Extract the (X, Y) coordinate from the center of the cell holding the provided text.  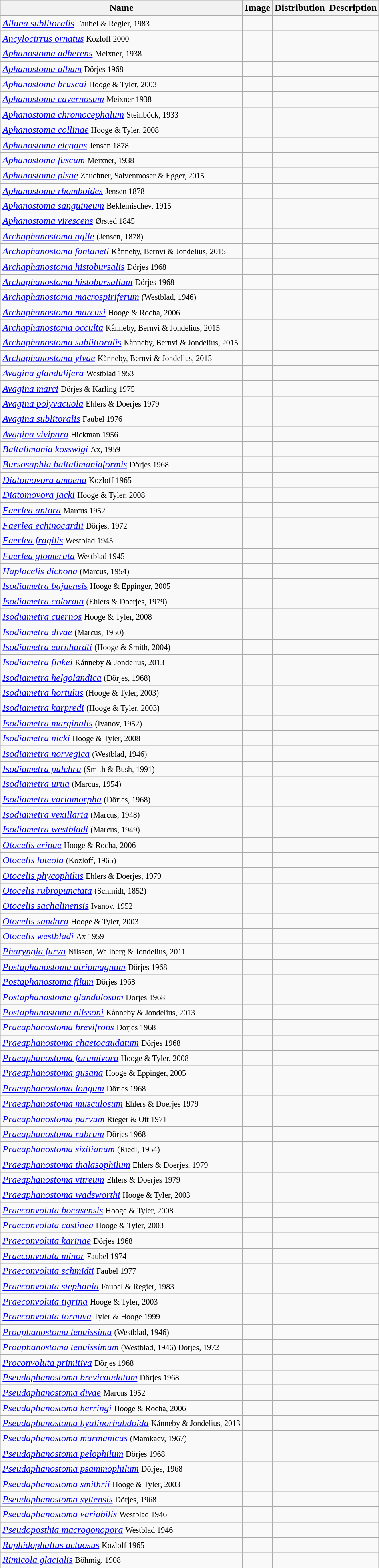
Archaphanostoma sublittoralis Kånneby, Bernvi & Jondelius, 2015 (122, 343)
Isodiametra helgolandica (Dörjes, 1968) (122, 678)
Avagina sublitoralis Faubel 1976 (122, 419)
Postaphanostoma filum Dörjes 1968 (122, 982)
Pseudaphanostoma variabilis Westblad 1946 (122, 1514)
Faerlea fragilis Westblad 1945 (122, 541)
Praeaphanostoma parvum Rieger & Ott 1971 (122, 1119)
Isodiametra vexillaria (Marcus, 1948) (122, 814)
Praeconvoluta tigrina Hooge & Tyler, 2003 (122, 1301)
Praeaphanostoma wadsworthi Hooge & Tyler, 2003 (122, 1195)
Praeconvoluta karinae Dörjes 1968 (122, 1241)
Baltalimania kosswigi Ax, 1959 (122, 449)
Archaphanostoma macrospiriferum (Westblad, 1946) (122, 297)
Pseudaphanostoma smithrii Hooge & Tyler, 2003 (122, 1484)
Isodiametra variomorpha (Dörjes, 1968) (122, 799)
Avagina polyvacuola Ehlers & Doerjes 1979 (122, 403)
Pseudaphanostoma divae Marcus 1952 (122, 1392)
Archaphanostoma ylvae Kånneby, Bernvi & Jondelius, 2015 (122, 358)
Avagina vivipara Hickman 1956 (122, 434)
Diatomovora amoena Kozloff 1965 (122, 480)
Diatomovora jacki Hooge & Tyler, 2008 (122, 495)
Avagina marci Dörjes & Karling 1975 (122, 388)
Praeaphanostoma sizilianum (Riedl, 1954) (122, 1149)
Otocelis luteola (Kozloff, 1965) (122, 860)
Aphanostoma adherens Meixner, 1938 (122, 54)
Archaphanostoma histobursalium Dörjes 1968 (122, 282)
Pharyngia furva Nilsson, Wallberg & Jondelius, 2011 (122, 952)
Pseudaphanostoma murmanicus (Mamkaev, 1967) (122, 1438)
Praeconvoluta schmidti Faubel 1977 (122, 1271)
Isodiametra hortulus (Hooge & Tyler, 2003) (122, 693)
Aphanostoma elegans Jensen 1878 (122, 145)
Isodiametra cuernos Hooge & Tyler, 2008 (122, 616)
Praeconvoluta stephania Faubel & Regier, 1983 (122, 1286)
Pseudaphanostoma brevicaudatum Dörjes 1968 (122, 1377)
Raphidophallus actuosus Kozloff 1965 (122, 1545)
Isodiametra norvegica (Westblad, 1946) (122, 754)
Proconvoluta primitiva Dörjes 1968 (122, 1362)
Pseudaphanostoma pelophilum Dörjes 1968 (122, 1454)
Ancylocirrus ornatus Kozloff 2000 (122, 38)
Praeaphanostoma brevifrons Dörjes 1968 (122, 1027)
Alluna sublitoralis Faubel & Regier, 1983 (122, 23)
Bursosaphia baltalimaniaformis Dörjes 1968 (122, 465)
Aphanostoma album Dörjes 1968 (122, 69)
Isodiametra earnhardti (Hooge & Smith, 2004) (122, 647)
Otocelis sachalinensis Ivanov, 1952 (122, 906)
Image (257, 8)
Praeconvoluta minor Faubel 1974 (122, 1256)
Otocelis sandara Hooge & Tyler, 2003 (122, 921)
Rimicola glacialis Böhmig, 1908 (122, 1560)
Isodiametra bajaensis Hooge & Eppinger, 2005 (122, 586)
Name (122, 8)
Pseudaphanostoma hyalinorhabdoida Kånneby & Jondelius, 2013 (122, 1423)
Isodiametra finkei Kånneby & Jondelius, 2013 (122, 662)
Faerlea glomerata Westblad 1945 (122, 556)
Description (353, 8)
Isodiametra urua (Marcus, 1954) (122, 784)
Distribution (300, 8)
Aphanostoma rhomboides Jensen 1878 (122, 191)
Praeaphanostoma musculosum Ehlers & Doerjes 1979 (122, 1103)
Praeaphanostoma foramivora Hooge & Tyler, 2008 (122, 1058)
Isodiametra nicki Hooge & Tyler, 2008 (122, 738)
Praeaphanostoma longum Dörjes 1968 (122, 1088)
Archaphanostoma fontaneti Kånneby, Bernvi & Jondelius, 2015 (122, 251)
Aphanostoma virescens Ørsted 1845 (122, 221)
Praeconvoluta tornuva Tyler & Hooge 1999 (122, 1317)
Aphanostoma chromocephalum Steinböck, 1933 (122, 114)
Praeaphanostoma chaetocaudatum Dörjes 1968 (122, 1043)
Pseudoposthia macrogonopora Westblad 1946 (122, 1530)
Postaphanostoma atriomagnum Dörjes 1968 (122, 967)
Praeaphanostoma thalasophilum Ehlers & Doerjes, 1979 (122, 1165)
Otocelis erinae Hooge & Rocha, 2006 (122, 845)
Praeaphanostoma rubrum Dörjes 1968 (122, 1134)
Pseudaphanostoma psammophilum Dörjes, 1968 (122, 1469)
Isodiametra colorata (Ehlers & Doerjes, 1979) (122, 601)
Isodiametra karpredi (Hooge & Tyler, 2003) (122, 708)
Postaphanostoma glandulosum Dörjes 1968 (122, 997)
Aphanostoma pisae Zauchner, Salvenmoser & Egger, 2015 (122, 175)
Otocelis phycophilus Ehlers & Doerjes, 1979 (122, 875)
Faerlea echinocardii Dörjes, 1972 (122, 525)
Praeconvoluta castinea Hooge & Tyler, 2003 (122, 1225)
Otocelis rubropunctata (Schmidt, 1852) (122, 890)
Aphanostoma fuscum Meixner, 1938 (122, 160)
Praeaphanostoma vitreum Ehlers & Doerjes 1979 (122, 1180)
Archaphanostoma agile (Jensen, 1878) (122, 236)
Faerlea antora Marcus 1952 (122, 510)
Pseudaphanostoma syltensis Dörjes, 1968 (122, 1499)
Praeconvoluta bocasensis Hooge & Tyler, 2008 (122, 1210)
Otocelis westbladi Ax 1959 (122, 936)
Archaphanostoma occulta Kånneby, Bernvi & Jondelius, 2015 (122, 327)
Pseudaphanostoma herringi Hooge & Rocha, 2006 (122, 1408)
Isodiametra westbladi (Marcus, 1949) (122, 830)
Proaphanostoma tenuissimum (Westblad, 1946) Dörjes, 1972 (122, 1347)
Isodiametra marginalis (Ivanov, 1952) (122, 723)
Proaphanostoma tenuissima (Westblad, 1946) (122, 1332)
Haplocelis dichona (Marcus, 1954) (122, 571)
Archaphanostoma marcusi Hooge & Rocha, 2006 (122, 312)
Aphanostoma cavernosum Meixner 1938 (122, 99)
Postaphanostoma nilssoni Kånneby & Jondelius, 2013 (122, 1012)
Aphanostoma bruscai Hooge & Tyler, 2003 (122, 84)
Aphanostoma collinae Hooge & Tyler, 2008 (122, 130)
Isodiametra divae (Marcus, 1950) (122, 632)
Archaphanostoma histobursalis Dörjes 1968 (122, 267)
Avagina glandulifera Westblad 1953 (122, 373)
Aphanostoma sanguineum Beklemischev, 1915 (122, 206)
Praeaphanostoma gusana Hooge & Eppinger, 2005 (122, 1073)
Isodiametra pulchra (Smith & Bush, 1991) (122, 769)
